From the cell containing the given text, extract its center point as [X, Y] coordinate. 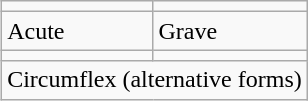
Acute [78, 31]
Grave [230, 31]
Circumflex (alternative forms) [155, 80]
